Provide the (X, Y) coordinate of the cell's center where the given text is located.  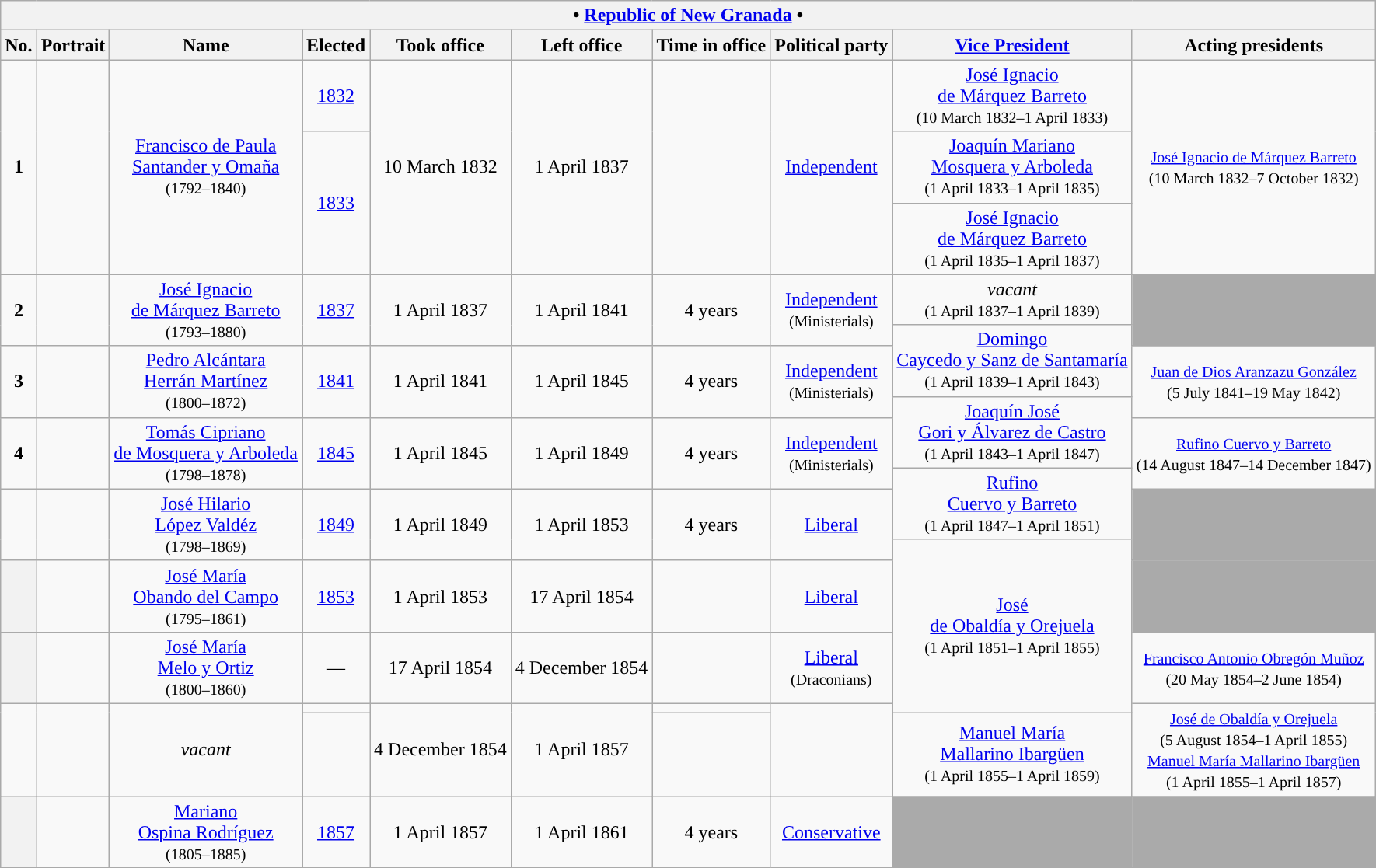
Vice President (1012, 45)
Left office (581, 45)
Manuel MaríaMallarino Ibargüen(1 April 1855–1 April 1859) (1012, 754)
vacant (206, 749)
Tomás Ciprianode Mosquera y Arboleda(1798–1878) (206, 453)
Pedro AlcántaraHerrán Martínez(1800–1872) (206, 382)
Political party (832, 45)
— (336, 668)
vacant(1 April 1837–1 April 1839) (1012, 300)
RufinoCuervo y Barreto(1 April 1847–1 April 1851) (1012, 504)
1849 (336, 525)
DomingoCaycedo y Sanz de Santamaría(1 April 1839–1 April 1843) (1012, 361)
1 April 1861 (581, 831)
José Ignacio de Márquez Barreto(10 March 1832–7 October 1832) (1253, 167)
3 (19, 382)
Joaquín JoséGori y Álvarez de Castro(1 April 1843–1 April 1847) (1012, 432)
José de Obaldía y Orejuela(5 August 1854–1 April 1855)Manuel María Mallarino Ibargüen(1 April 1855–1 April 1857) (1253, 749)
1853 (336, 596)
MarianoOspina Rodríguez(1805–1885) (206, 831)
Time in office (711, 45)
José Ignaciode Márquez Barreto(1793–1880) (206, 310)
1837 (336, 310)
Independent (832, 167)
Rufino Cuervo y Barreto(14 August 1847–14 December 1847) (1253, 453)
Joséde Obaldía y Orejuela(1 April 1851–1 April 1855) (1012, 626)
José MaríaObando del Campo(1795–1861) (206, 596)
4 (19, 453)
Conservative (832, 831)
Name (206, 45)
1 (19, 167)
Joaquín MarianoMosquera y Arboleda(1 April 1833–1 April 1835) (1012, 167)
Portrait (73, 45)
Juan de Dios Aranzazu González(5 July 1841–19 May 1842) (1253, 382)
1832 (336, 96)
Took office (441, 45)
1841 (336, 382)
1833 (336, 203)
Acting presidents (1253, 45)
1845 (336, 453)
• Republic of New Granada • (688, 16)
José Ignaciode Márquez Barreto(10 March 1832–1 April 1833) (1012, 96)
Liberal(Draconians) (832, 668)
José MaríaMelo y Ortiz(1800–1860) (206, 668)
Francisco de PaulaSantander y Omaña(1792–1840) (206, 167)
Francisco Antonio Obregón Muñoz(20 May 1854–2 June 1854) (1253, 668)
2 (19, 310)
No. (19, 45)
José Ignaciode Márquez Barreto(1 April 1835–1 April 1837) (1012, 239)
10 March 1832 (441, 167)
José HilarioLópez Valdéz(1798–1869) (206, 525)
1857 (336, 831)
Elected (336, 45)
